Return the [X, Y] coordinate for the center point of the cell that contains the specified text.  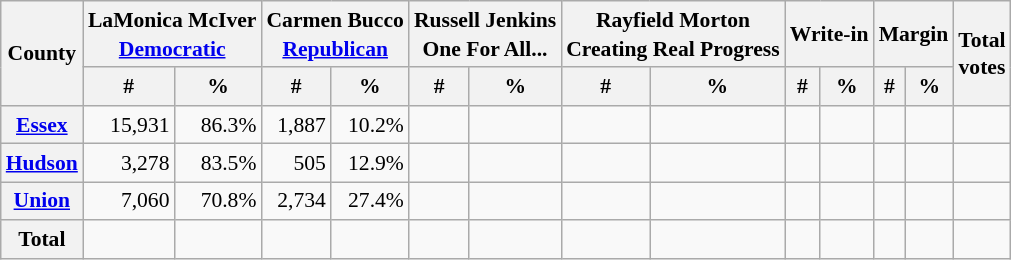
10.2% [370, 125]
70.8% [218, 201]
Carmen BuccoRepublican [334, 34]
2,734 [296, 201]
7,060 [129, 201]
3,278 [129, 163]
Russell JenkinsOne For All... [485, 34]
1,887 [296, 125]
86.3% [218, 125]
15,931 [129, 125]
Essex [42, 125]
505 [296, 163]
12.9% [370, 163]
Margin [914, 34]
Rayfield MortonCreating Real Progress [673, 34]
LaMonica McIverDemocratic [172, 34]
Totalvotes [982, 53]
27.4% [370, 201]
Write-in [830, 34]
Total [42, 239]
County [42, 53]
Union [42, 201]
83.5% [218, 163]
Hudson [42, 163]
